Identify which cell holds the provided text, then report its (X, Y) central coordinate. 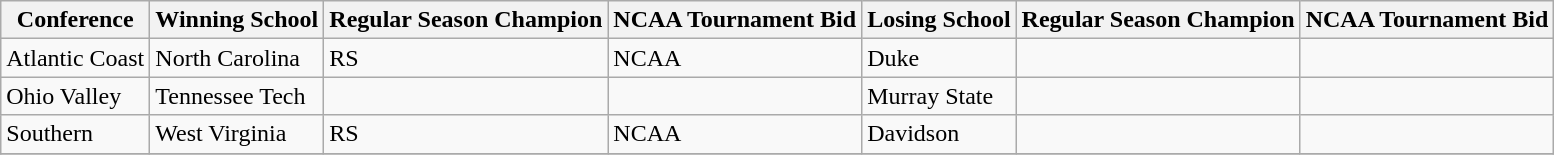
Tennessee Tech (237, 96)
Duke (939, 58)
Murray State (939, 96)
Atlantic Coast (76, 58)
Winning School (237, 20)
Davidson (939, 134)
Ohio Valley (76, 96)
North Carolina (237, 58)
Conference (76, 20)
West Virginia (237, 134)
Losing School (939, 20)
Southern (76, 134)
